Identify which cell holds the provided text, then report its (X, Y) central coordinate. 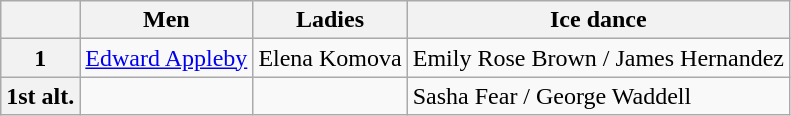
Sasha Fear / George Waddell (598, 96)
Elena Komova (330, 58)
Emily Rose Brown / James Hernandez (598, 58)
Edward Appleby (166, 58)
Men (166, 20)
1 (40, 58)
Ice dance (598, 20)
1st alt. (40, 96)
Ladies (330, 20)
